Extract the (x, y) coordinate from the center of the cell holding the provided text.  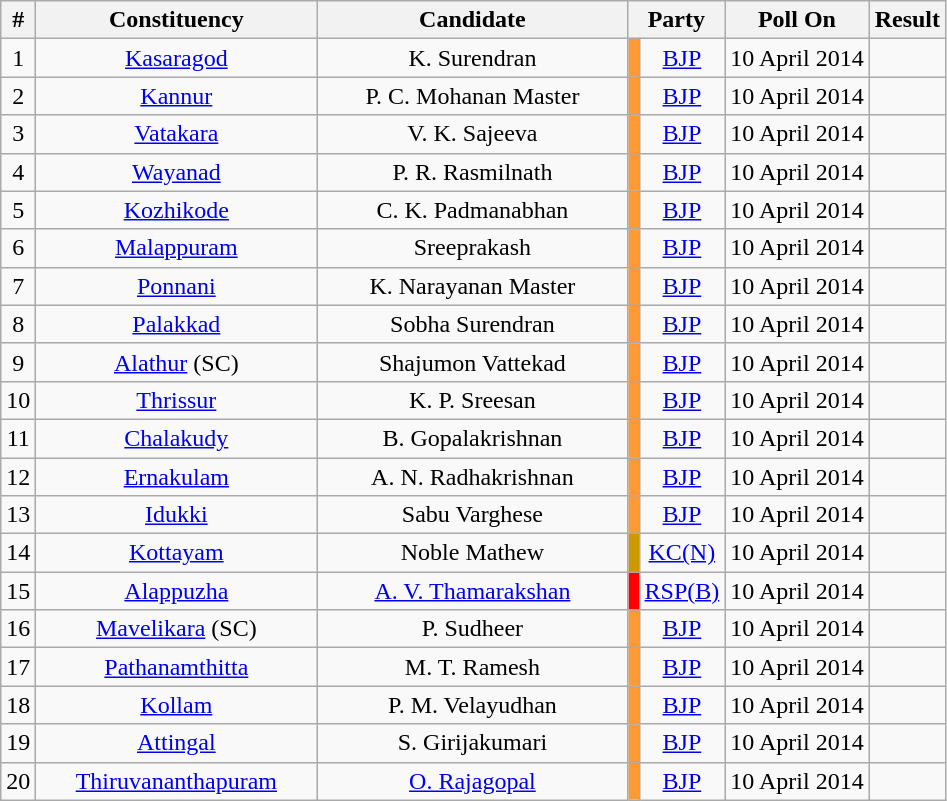
Attingal (176, 743)
Vatakara (176, 134)
5 (18, 210)
Mavelikara (SC) (176, 629)
3 (18, 134)
Thrissur (176, 400)
12 (18, 477)
Shajumon Vattekad (472, 362)
V. K. Sajeeva (472, 134)
Palakkad (176, 324)
1 (18, 58)
B. Gopalakrishnan (472, 438)
O. Rajagopal (472, 781)
Thiruvananthapuram (176, 781)
Kottayam (176, 553)
7 (18, 286)
Sreeprakash (472, 248)
Poll On (797, 20)
# (18, 20)
Idukki (176, 515)
Kollam (176, 705)
P. R. Rasmilnath (472, 172)
Alathur (SC) (176, 362)
4 (18, 172)
Kasaragod (176, 58)
Pathanamthitta (176, 667)
C. K. Padmanabhan (472, 210)
K. Narayanan Master (472, 286)
15 (18, 591)
9 (18, 362)
Noble Mathew (472, 553)
Ernakulam (176, 477)
19 (18, 743)
A. N. Radhakrishnan (472, 477)
Ponnani (176, 286)
A. V. Thamarakshan (472, 591)
M. T. Ramesh (472, 667)
8 (18, 324)
14 (18, 553)
Kozhikode (176, 210)
Chalakudy (176, 438)
6 (18, 248)
Malappuram (176, 248)
S. Girijakumari (472, 743)
K. Surendran (472, 58)
K. P. Sreesan (472, 400)
Sabu Varghese (472, 515)
11 (18, 438)
2 (18, 96)
16 (18, 629)
P. C. Mohanan Master (472, 96)
Constituency (176, 20)
17 (18, 667)
20 (18, 781)
13 (18, 515)
Wayanad (176, 172)
18 (18, 705)
RSP(B) (682, 591)
10 (18, 400)
Candidate (472, 20)
Sobha Surendran (472, 324)
Alappuzha (176, 591)
Result (907, 20)
Party (676, 20)
P. Sudheer (472, 629)
P. M. Velayudhan (472, 705)
KC(N) (682, 553)
Kannur (176, 96)
